Scan for the cell matching the given text and deliver its [X, Y] coordinate at center. 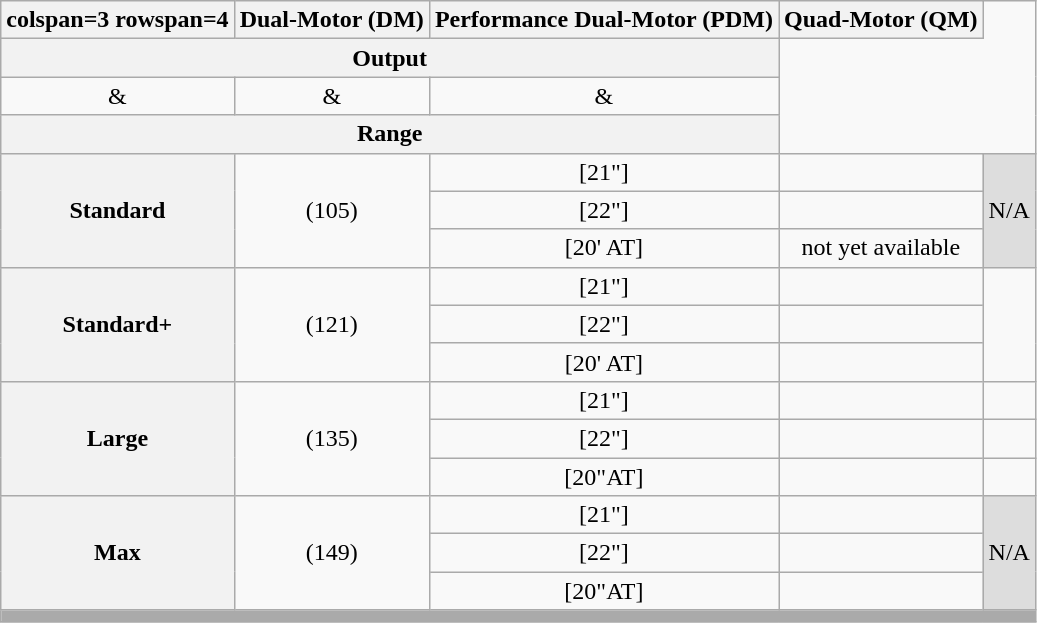
Range [390, 134]
Performance Dual-Motor (PDM) [604, 20]
Dual-Motor (DM) [332, 20]
Quad-Motor (QM) [880, 20]
Output [390, 58]
(121) [332, 324]
Max [118, 553]
colspan=3 rowspan=4 [118, 20]
Standard+ [118, 324]
(135) [332, 438]
Standard [118, 210]
Large [118, 438]
(149) [332, 553]
not yet available [880, 248]
(105) [332, 210]
